Return [X, Y] of the center of cell containing provided text 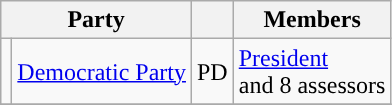
Party [96, 20]
PD [212, 72]
Members [312, 20]
Democratic Party [102, 72]
President and 8 assessors [312, 72]
